Extract the (X, Y) coordinate from the center of the cell holding the provided text.  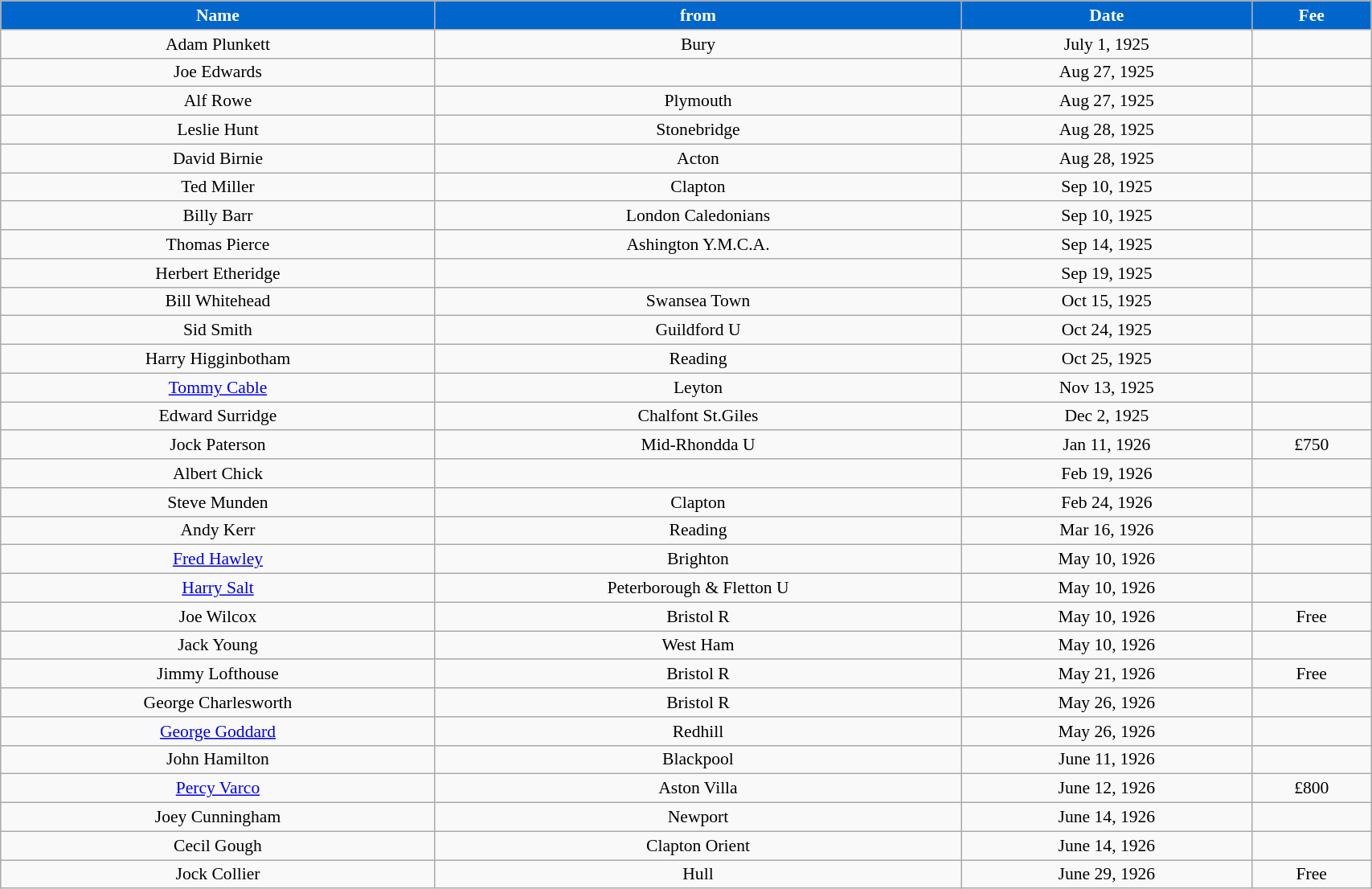
Jock Paterson (218, 445)
Alf Rowe (218, 101)
Nov 13, 1925 (1107, 387)
David Birnie (218, 158)
Harry Salt (218, 588)
Ashington Y.M.C.A. (698, 244)
Joe Wilcox (218, 617)
June 11, 1926 (1107, 760)
Hull (698, 875)
Adam Plunkett (218, 44)
Mar 16, 1926 (1107, 531)
Cecil Gough (218, 846)
Newport (698, 817)
Aston Villa (698, 789)
Herbert Etheridge (218, 273)
George Goddard (218, 731)
Stonebridge (698, 130)
Chalfont St.Giles (698, 416)
June 12, 1926 (1107, 789)
George Charlesworth (218, 703)
Name (218, 15)
from (698, 15)
Redhill (698, 731)
July 1, 1925 (1107, 44)
Dec 2, 1925 (1107, 416)
Clapton Orient (698, 846)
Peterborough & Fletton U (698, 588)
Joey Cunningham (218, 817)
Edward Surridge (218, 416)
Ted Miller (218, 187)
Oct 15, 1925 (1107, 301)
Tommy Cable (218, 387)
Oct 25, 1925 (1107, 359)
June 29, 1926 (1107, 875)
Andy Kerr (218, 531)
Guildford U (698, 330)
Brighton (698, 559)
£750 (1312, 445)
John Hamilton (218, 760)
Plymouth (698, 101)
Mid-Rhondda U (698, 445)
Sep 19, 1925 (1107, 273)
London Caledonians (698, 216)
Swansea Town (698, 301)
Fred Hawley (218, 559)
Fee (1312, 15)
Joe Edwards (218, 72)
Steve Munden (218, 502)
Blackpool (698, 760)
Sid Smith (218, 330)
Percy Varco (218, 789)
Leyton (698, 387)
Jan 11, 1926 (1107, 445)
Jimmy Lofthouse (218, 674)
May 21, 1926 (1107, 674)
Date (1107, 15)
Bury (698, 44)
West Ham (698, 645)
Jock Collier (218, 875)
Feb 24, 1926 (1107, 502)
Harry Higginbotham (218, 359)
Bill Whitehead (218, 301)
Oct 24, 1925 (1107, 330)
£800 (1312, 789)
Leslie Hunt (218, 130)
Jack Young (218, 645)
Thomas Pierce (218, 244)
Acton (698, 158)
Albert Chick (218, 473)
Billy Barr (218, 216)
Sep 14, 1925 (1107, 244)
Feb 19, 1926 (1107, 473)
